Locate the cell with the specified text and output its (x, y) center coordinate. 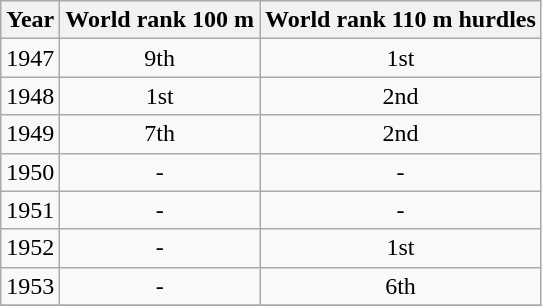
1949 (30, 134)
1953 (30, 286)
1948 (30, 96)
1952 (30, 248)
9th (160, 58)
1951 (30, 210)
6th (401, 286)
1947 (30, 58)
World rank 110 m hurdles (401, 20)
World rank 100 m (160, 20)
1950 (30, 172)
7th (160, 134)
Year (30, 20)
